Locate the cell with the specified text and output its (X, Y) center coordinate. 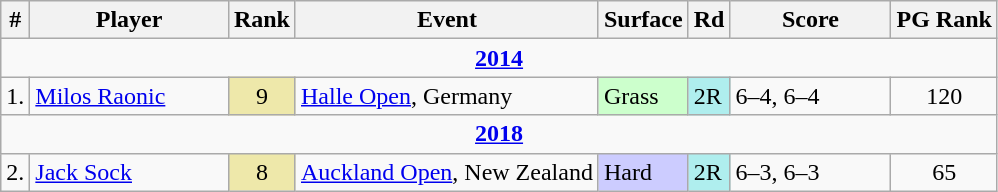
Event (446, 20)
120 (944, 96)
# (16, 20)
Score (810, 20)
9 (262, 96)
2014 (500, 58)
Jack Sock (130, 172)
6–4, 6–4 (810, 96)
Surface (643, 20)
Halle Open, Germany (446, 96)
6–3, 6–3 (810, 172)
Rd (709, 20)
Grass (643, 96)
Milos Raonic (130, 96)
65 (944, 172)
Auckland Open, New Zealand (446, 172)
Player (130, 20)
2. (16, 172)
PG Rank (944, 20)
2018 (500, 134)
Hard (643, 172)
8 (262, 172)
1. (16, 96)
Rank (262, 20)
